Return the (X, Y) coordinate for the center point of the cell that contains the specified text.  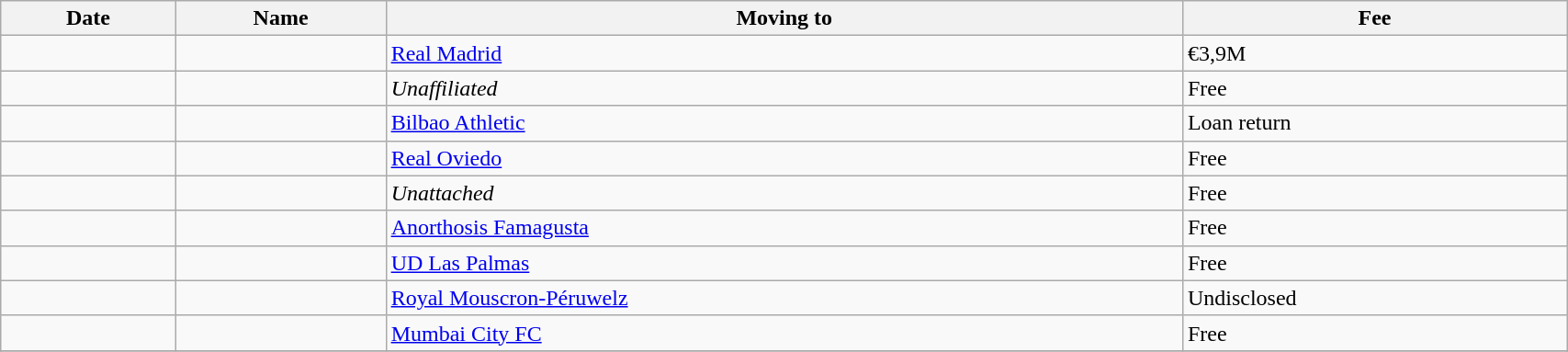
Anorthosis Famagusta (784, 228)
Royal Mouscron-Péruwelz (784, 298)
Real Oviedo (784, 158)
Unattached (784, 193)
Fee (1374, 18)
Name (281, 18)
Date (88, 18)
Real Madrid (784, 53)
Bilbao Athletic (784, 123)
€3,9M (1374, 53)
Mumbai City FC (784, 333)
UD Las Palmas (784, 263)
Unaffiliated (784, 88)
Undisclosed (1374, 298)
Moving to (784, 18)
Loan return (1374, 123)
